Identify which cell holds the provided text, then report its (X, Y) central coordinate. 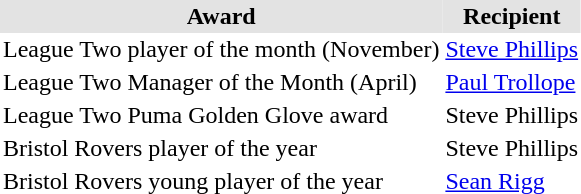
Award (221, 16)
League Two Puma Golden Glove award (221, 116)
Recipient (512, 16)
Bristol Rovers player of the year (221, 148)
Paul Trollope (512, 82)
League Two Manager of the Month (April) (221, 82)
League Two player of the month (November) (221, 50)
